Search for the cell housing the specified text and yield its (X, Y) center coordinate. 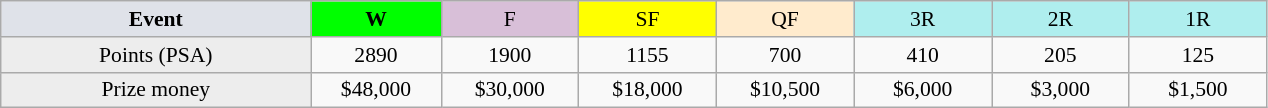
Points (PSA) (156, 55)
700 (785, 55)
$30,000 (510, 90)
205 (1061, 55)
$3,000 (1061, 90)
2890 (376, 55)
$1,500 (1198, 90)
SF (648, 19)
2R (1061, 19)
W (376, 19)
F (510, 19)
$6,000 (923, 90)
410 (923, 55)
QF (785, 19)
$48,000 (376, 90)
$18,000 (648, 90)
1R (1198, 19)
Prize money (156, 90)
$10,500 (785, 90)
1900 (510, 55)
3R (923, 19)
Event (156, 19)
1155 (648, 55)
125 (1198, 55)
